Locate the cell with the specified text and output its [X, Y] center coordinate. 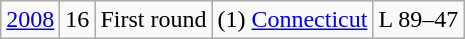
L 89–47 [418, 20]
First round [154, 20]
2008 [30, 20]
16 [78, 20]
(1) Connecticut [292, 20]
